Pinpoint the cell where the given text exists, returning its [x, y] midpoint coordinate. 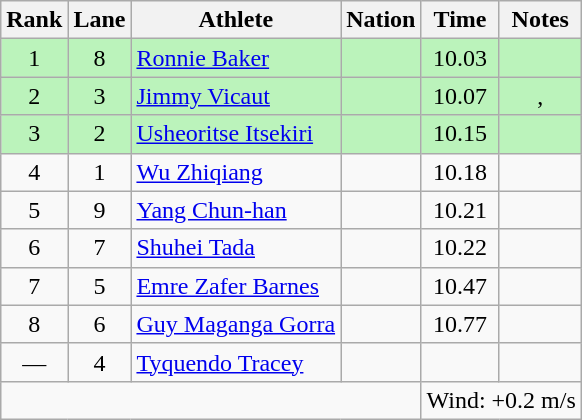
Lane [100, 20]
10.15 [460, 134]
10.03 [460, 58]
Athlete [236, 20]
Jimmy Vicaut [236, 96]
10.47 [460, 286]
10.18 [460, 172]
Rank [34, 20]
9 [100, 210]
Nation [381, 20]
Wu Zhiqiang [236, 172]
Ronnie Baker [236, 58]
Emre Zafer Barnes [236, 286]
10.77 [460, 324]
Yang Chun-han [236, 210]
Guy Maganga Gorra [236, 324]
10.22 [460, 248]
, [540, 96]
Usheoritse Itsekiri [236, 134]
Tyquendo Tracey [236, 362]
10.07 [460, 96]
10.21 [460, 210]
Wind: +0.2 m/s [501, 400]
Notes [540, 20]
— [34, 362]
Time [460, 20]
Shuhei Tada [236, 248]
